Capture the cell that displays the provided text and extract its [x, y] central coordinate. 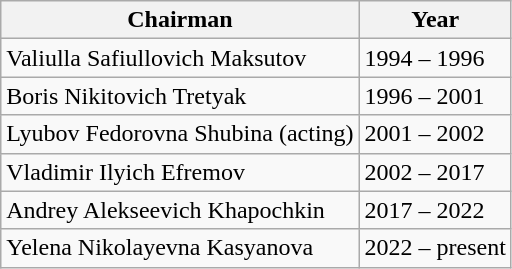
Yelena Nikolayevna Kasyanova [180, 248]
1996 – 2001 [435, 96]
Year [435, 20]
2022 – present [435, 248]
Vladimir Ilyich Efremov [180, 172]
1994 – 1996 [435, 58]
2017 – 2022 [435, 210]
Valiulla Safiullovich Maksutov [180, 58]
Boris Nikitovich Tretyak [180, 96]
2001 – 2002 [435, 134]
Andrey Alekseevich Khapochkin [180, 210]
2002 – 2017 [435, 172]
Chairman [180, 20]
Lyubov Fedorovna Shubina (acting) [180, 134]
